From the cell containing the given text, extract its center point as (x, y) coordinate. 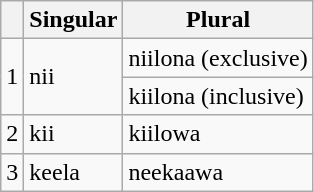
kiilowa (218, 134)
kii (74, 134)
Plural (218, 20)
1 (12, 77)
2 (12, 134)
keela (74, 172)
nii (74, 77)
niilona (exclusive) (218, 58)
Singular (74, 20)
3 (12, 172)
neekaawa (218, 172)
kiilona (inclusive) (218, 96)
